Output the [x, y] coordinate of the center of the cell containing the given text.  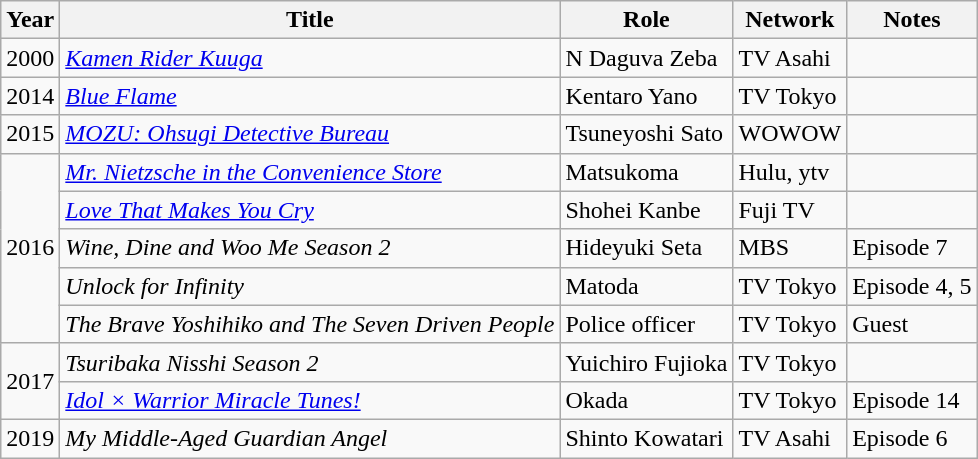
2015 [30, 134]
Love That Makes You Cry [310, 210]
Tsuribaka Nisshi Season 2 [310, 362]
Year [30, 20]
Matsukoma [646, 172]
Episode 7 [912, 248]
Hulu, ytv [790, 172]
2019 [30, 438]
Police officer [646, 324]
Kentaro Yano [646, 96]
Episode 14 [912, 400]
Matoda [646, 286]
Okada [646, 400]
Network [790, 20]
MOZU: Ohsugi Detective Bureau [310, 134]
Episode 4, 5 [912, 286]
WOWOW [790, 134]
N Daguva Zeba [646, 58]
Yuichiro Fujioka [646, 362]
Role [646, 20]
Fuji TV [790, 210]
Shinto Kowatari [646, 438]
Guest [912, 324]
Mr. Nietzsche in the Convenience Store [310, 172]
Title [310, 20]
MBS [790, 248]
Blue Flame [310, 96]
Wine, Dine and Woo Me Season 2 [310, 248]
2017 [30, 381]
Episode 6 [912, 438]
The Brave Yoshihiko and The Seven Driven People [310, 324]
2000 [30, 58]
Shohei Kanbe [646, 210]
Unlock for Infinity [310, 286]
Kamen Rider Kuuga [310, 58]
Idol × Warrior Miracle Tunes! [310, 400]
Tsuneyoshi Sato [646, 134]
Notes [912, 20]
Hideyuki Seta [646, 248]
2016 [30, 248]
My Middle-Aged Guardian Angel [310, 438]
2014 [30, 96]
